Pinpoint the cell where the given text exists, returning its (X, Y) midpoint coordinate. 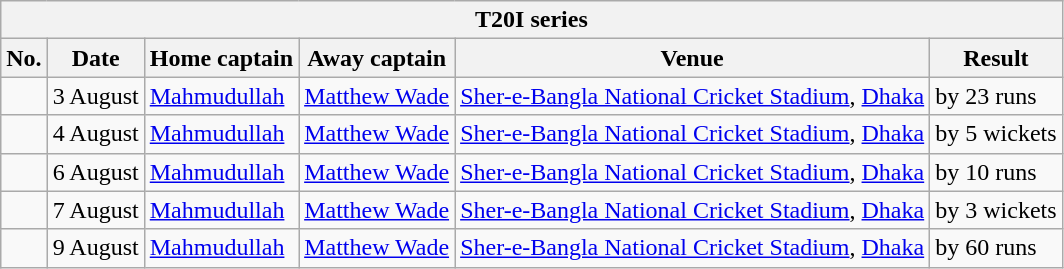
Result (996, 58)
by 10 runs (996, 172)
Venue (692, 58)
Date (96, 58)
by 5 wickets (996, 134)
3 August (96, 96)
by 23 runs (996, 96)
by 3 wickets (996, 210)
T20I series (532, 20)
9 August (96, 248)
4 August (96, 134)
Away captain (377, 58)
No. (24, 58)
6 August (96, 172)
7 August (96, 210)
Home captain (221, 58)
by 60 runs (996, 248)
